Extract the [X, Y] coordinate from the center of the cell holding the provided text.  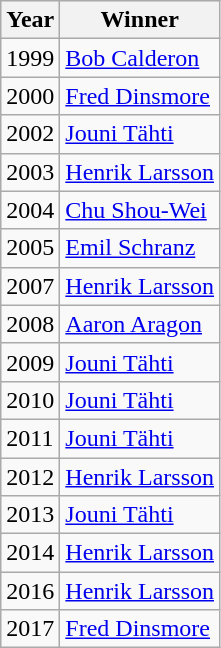
2007 [30, 286]
2003 [30, 172]
2013 [30, 515]
Emil Schranz [140, 248]
Winner [140, 20]
Year [30, 20]
2004 [30, 210]
Chu Shou-Wei [140, 210]
2005 [30, 248]
2008 [30, 324]
2010 [30, 400]
Aaron Aragon [140, 324]
1999 [30, 58]
2014 [30, 553]
2000 [30, 96]
2002 [30, 134]
2011 [30, 438]
Bob Calderon [140, 58]
2009 [30, 362]
2016 [30, 591]
2017 [30, 629]
2012 [30, 477]
